Output the (X, Y) coordinate of the center of the cell containing the given text.  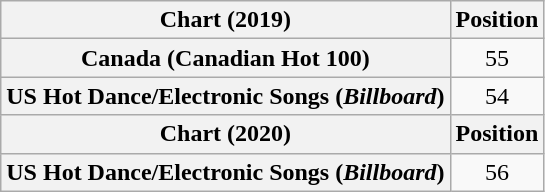
55 (497, 58)
Chart (2020) (226, 134)
Chart (2019) (226, 20)
56 (497, 172)
54 (497, 96)
Canada (Canadian Hot 100) (226, 58)
